Capture the cell that displays the provided text and extract its (x, y) central coordinate. 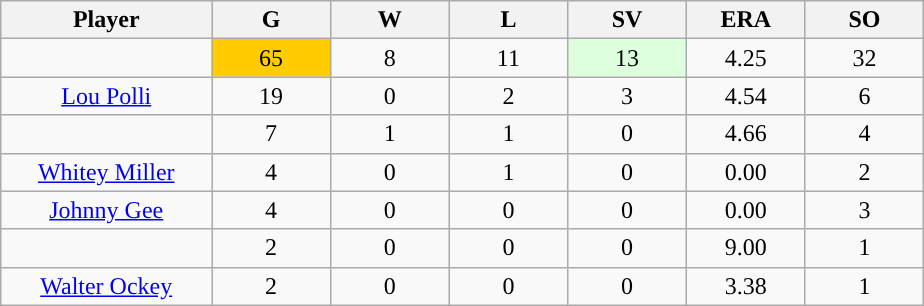
Player (106, 20)
Walter Ockey (106, 286)
13 (628, 58)
32 (864, 58)
SV (628, 20)
4.25 (746, 58)
19 (272, 96)
3.38 (746, 286)
4.54 (746, 96)
ERA (746, 20)
Whitey Miller (106, 172)
L (508, 20)
11 (508, 58)
4.66 (746, 134)
Johnny Gee (106, 210)
Lou Polli (106, 96)
8 (390, 58)
7 (272, 134)
9.00 (746, 248)
W (390, 20)
G (272, 20)
65 (272, 58)
SO (864, 20)
6 (864, 96)
